For the text-containing cell, return its midpoint in [x, y] coordinate format. 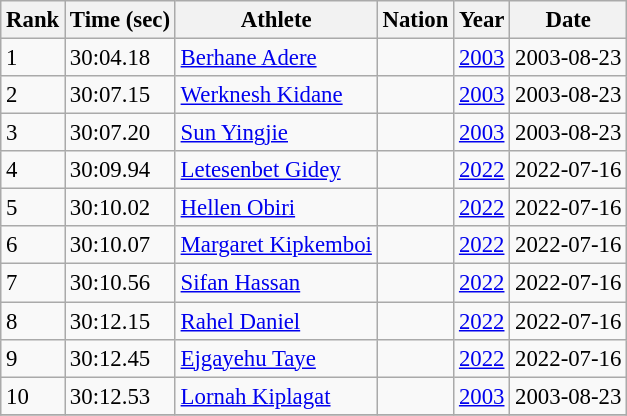
Date [568, 20]
Rank [33, 20]
Hellen Obiri [276, 208]
30:10.02 [120, 208]
Sifan Hassan [276, 283]
Letesenbet Gidey [276, 170]
Rahel Daniel [276, 321]
6 [33, 245]
Berhane Adere [276, 58]
Werknesh Kidane [276, 95]
30:12.53 [120, 396]
Athlete [276, 20]
5 [33, 208]
30:12.15 [120, 321]
9 [33, 358]
Nation [415, 20]
Lornah Kiplagat [276, 396]
Year [482, 20]
30:12.45 [120, 358]
2 [33, 95]
3 [33, 133]
7 [33, 283]
10 [33, 396]
8 [33, 321]
Margaret Kipkemboi [276, 245]
30:04.18 [120, 58]
Ejgayehu Taye [276, 358]
30:09.94 [120, 170]
1 [33, 58]
30:10.56 [120, 283]
Time (sec) [120, 20]
30:07.15 [120, 95]
30:07.20 [120, 133]
30:10.07 [120, 245]
4 [33, 170]
Sun Yingjie [276, 133]
